Search for the cell housing the specified text and yield its (x, y) center coordinate. 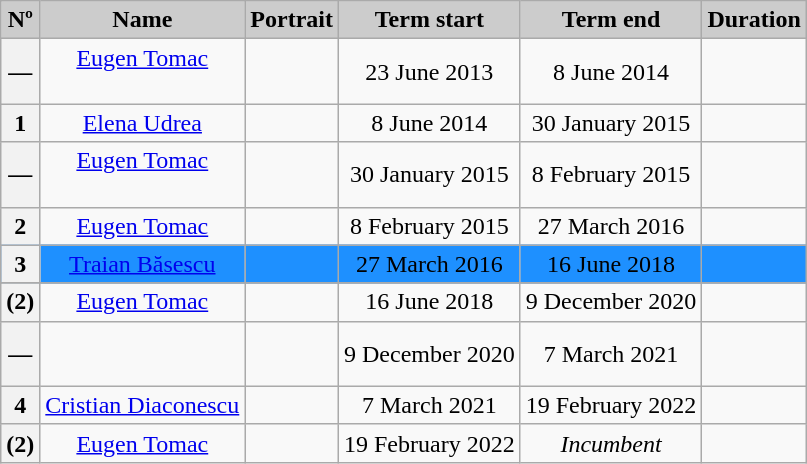
Cristian Diaconescu (142, 405)
Term end (611, 20)
Term start (429, 20)
2 (20, 226)
Portrait (292, 20)
1 (20, 123)
4 (20, 405)
Incumbent (611, 443)
3 (20, 264)
Traian Băsescu (142, 264)
Elena Udrea (142, 123)
Name (142, 20)
23 June 2013 (429, 72)
Duration (754, 20)
Nº (20, 20)
